Scan for the cell matching the given text and deliver its (X, Y) coordinate at center. 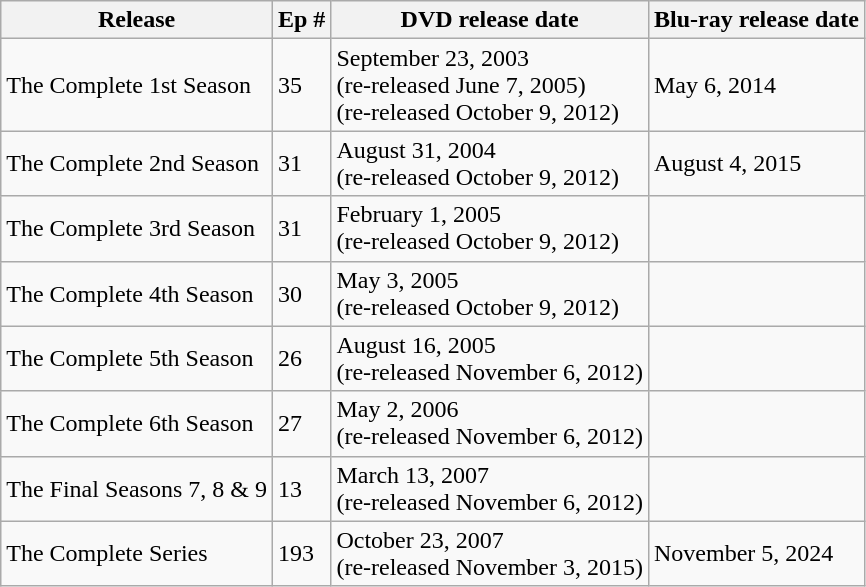
The Complete Series (137, 554)
November 5, 2024 (756, 554)
May 2, 2006(re-released November 6, 2012) (490, 424)
Blu-ray release date (756, 20)
The Complete 6th Season (137, 424)
March 13, 2007(re-released November 6, 2012) (490, 488)
August 4, 2015 (756, 164)
May 6, 2014 (756, 85)
The Complete 3rd Season (137, 228)
August 31, 2004(re-released October 9, 2012) (490, 164)
35 (301, 85)
August 16, 2005(re-released November 6, 2012) (490, 358)
October 23, 2007(re-released November 3, 2015) (490, 554)
Release (137, 20)
13 (301, 488)
February 1, 2005(re-released October 9, 2012) (490, 228)
27 (301, 424)
September 23, 2003(re-released June 7, 2005)(re-released October 9, 2012) (490, 85)
Ep # (301, 20)
The Complete 1st Season (137, 85)
May 3, 2005(re-released October 9, 2012) (490, 294)
30 (301, 294)
The Complete 2nd Season (137, 164)
The Complete 4th Season (137, 294)
The Final Seasons 7, 8 & 9 (137, 488)
The Complete 5th Season (137, 358)
26 (301, 358)
DVD release date (490, 20)
193 (301, 554)
